Search for the cell housing the specified text and yield its [x, y] center coordinate. 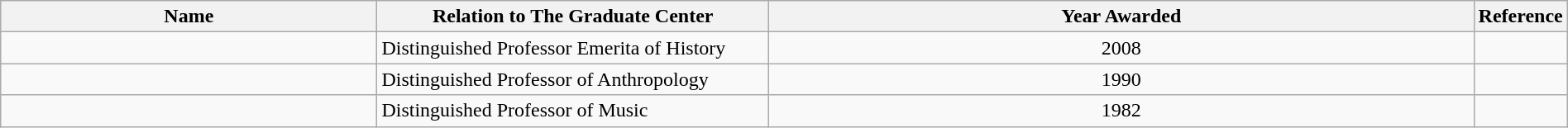
2008 [1121, 48]
1982 [1121, 111]
Year Awarded [1121, 17]
Name [189, 17]
Distinguished Professor Emerita of History [573, 48]
Reference [1520, 17]
Relation to The Graduate Center [573, 17]
1990 [1121, 79]
Distinguished Professor of Music [573, 111]
Distinguished Professor of Anthropology [573, 79]
